Identify which cell holds the provided text, then report its (X, Y) central coordinate. 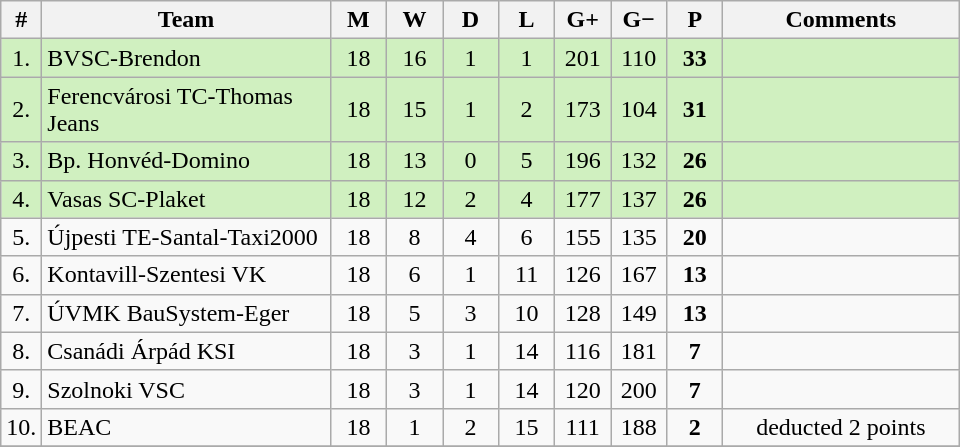
deducted 2 points (841, 427)
5. (22, 237)
BEAC (186, 427)
137 (639, 199)
Kontavill-Szentesi VK (186, 275)
Szolnoki VSC (186, 389)
33 (695, 58)
L (527, 20)
104 (639, 110)
ÚVMK BauSystem-Eger (186, 313)
# (22, 20)
196 (583, 161)
9. (22, 389)
116 (583, 351)
188 (639, 427)
110 (639, 58)
1. (22, 58)
3. (22, 161)
200 (639, 389)
177 (583, 199)
128 (583, 313)
0 (470, 161)
111 (583, 427)
31 (695, 110)
149 (639, 313)
G− (639, 20)
12 (414, 199)
W (414, 20)
181 (639, 351)
M (358, 20)
10 (527, 313)
Comments (841, 20)
16 (414, 58)
6. (22, 275)
10. (22, 427)
132 (639, 161)
8 (414, 237)
155 (583, 237)
Újpesti TE-Santal-Taxi2000 (186, 237)
Csanádi Árpád KSI (186, 351)
126 (583, 275)
201 (583, 58)
135 (639, 237)
8. (22, 351)
4. (22, 199)
G+ (583, 20)
P (695, 20)
20 (695, 237)
D (470, 20)
7. (22, 313)
120 (583, 389)
173 (583, 110)
11 (527, 275)
2. (22, 110)
Ferencvárosi TC-Thomas Jeans (186, 110)
BVSC-Brendon (186, 58)
Team (186, 20)
167 (639, 275)
Bp. Honvéd-Domino (186, 161)
Vasas SC-Plaket (186, 199)
